Return the [x, y] coordinate for the center point of the cell that contains the specified text.  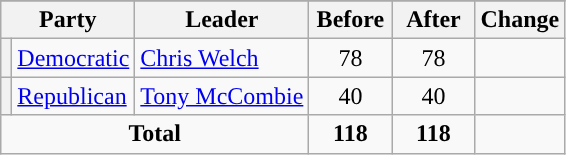
Party [68, 20]
Tony McCombie [222, 96]
Change [520, 20]
Chris Welch [222, 58]
Leader [222, 20]
Democratic [74, 58]
Republican [74, 96]
Total [155, 134]
After [434, 20]
Before [350, 20]
